Capture the cell that displays the provided text and extract its (x, y) central coordinate. 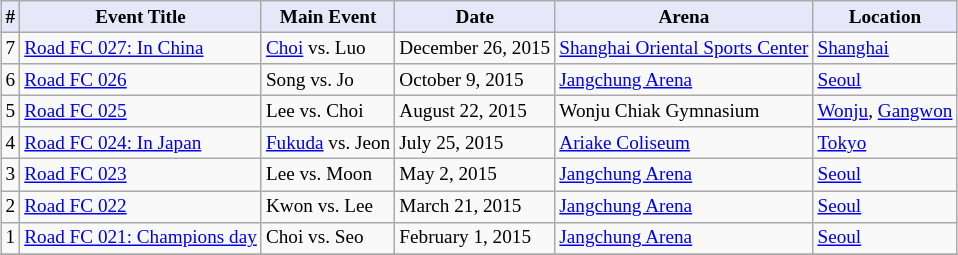
Wonju, Gangwon (885, 111)
4 (10, 143)
July 25, 2015 (475, 143)
Wonju Chiak Gymnasium (684, 111)
Road FC 024: In Japan (141, 143)
Main Event (328, 17)
Road FC 023 (141, 175)
Lee vs. Moon (328, 175)
Location (885, 17)
# (10, 17)
7 (10, 48)
Arena (684, 17)
Ariake Coliseum (684, 143)
Road FC 025 (141, 111)
May 2, 2015 (475, 175)
Road FC 021: Champions day (141, 238)
Choi vs. Luo (328, 48)
Road FC 026 (141, 80)
December 26, 2015 (475, 48)
6 (10, 80)
March 21, 2015 (475, 206)
October 9, 2015 (475, 80)
Road FC 022 (141, 206)
Date (475, 17)
February 1, 2015 (475, 238)
Choi vs. Seo (328, 238)
Shanghai Oriental Sports Center (684, 48)
1 (10, 238)
Shanghai (885, 48)
Kwon vs. Lee (328, 206)
August 22, 2015 (475, 111)
Event Title (141, 17)
Lee vs. Choi (328, 111)
Song vs. Jo (328, 80)
3 (10, 175)
Road FC 027: In China (141, 48)
2 (10, 206)
5 (10, 111)
Tokyo (885, 143)
Fukuda vs. Jeon (328, 143)
